Return the (X, Y) coordinate for the center point of the cell that contains the specified text.  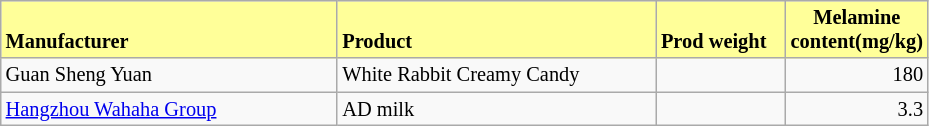
White Rabbit Creamy Candy (496, 75)
Prod weight (721, 29)
180 (857, 75)
3.3 (857, 109)
Product (496, 29)
Melamine content(mg/kg) (857, 29)
AD milk (496, 109)
Hangzhou Wahaha Group (170, 109)
Manufacturer (170, 29)
Guan Sheng Yuan (170, 75)
